Capture the cell that displays the provided text and extract its (x, y) central coordinate. 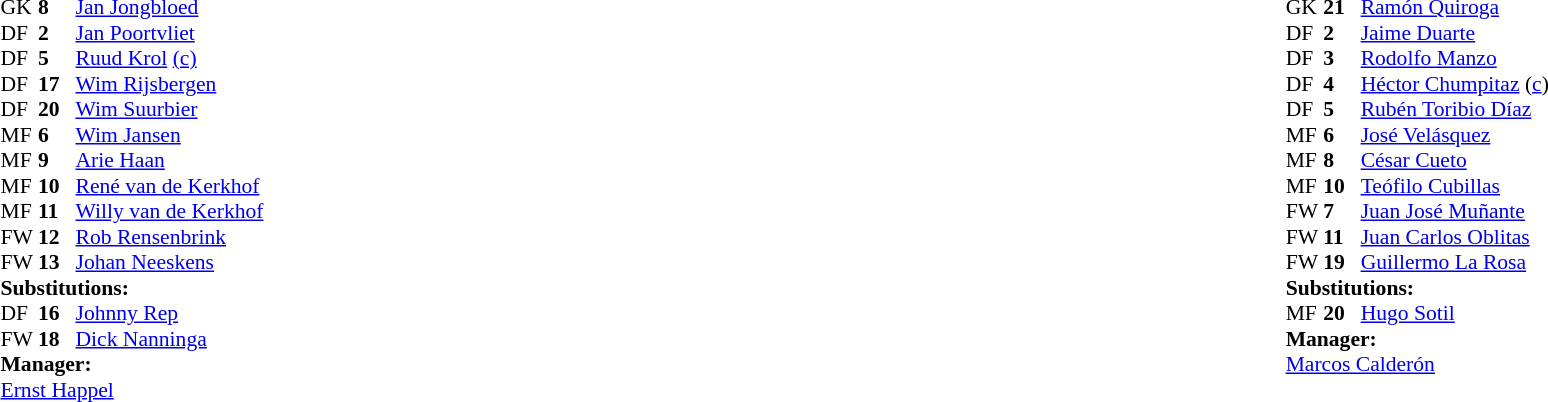
Wim Rijsbergen (170, 84)
4 (1342, 84)
8 (1342, 161)
Manager: (132, 365)
René van de Kerkhof (170, 186)
12 (57, 237)
16 (57, 313)
Wim Suurbier (170, 109)
Substitutions: (132, 288)
Willy van de Kerkhof (170, 211)
Jan Poortvliet (170, 33)
3 (1342, 59)
17 (57, 84)
13 (57, 263)
9 (57, 161)
19 (1342, 263)
Johan Neeskens (170, 263)
Ruud Krol (c) (170, 59)
18 (57, 339)
Dick Nanninga (170, 339)
Johnny Rep (170, 313)
Rob Rensenbrink (170, 237)
Wim Jansen (170, 135)
Arie Haan (170, 161)
7 (1342, 211)
